Output the (X, Y) coordinate of the center of the cell containing the given text.  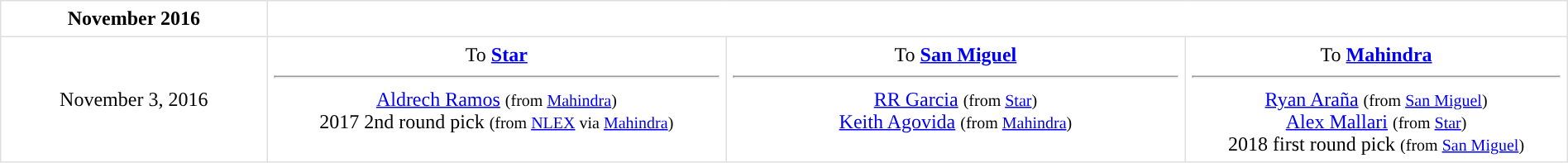
To San MiguelRR Garcia (from Star)Keith Agovida (from Mahindra) (956, 99)
November 2016 (134, 19)
To MahindraRyan Araña (from San Miguel)Alex Mallari (from Star)2018 first round pick (from San Miguel) (1376, 99)
November 3, 2016 (134, 99)
To StarAldrech Ramos (from Mahindra)2017 2nd round pick (from NLEX via Mahindra) (496, 99)
